Detect which cell encompasses the target text, then output its [x, y] center coordinate. 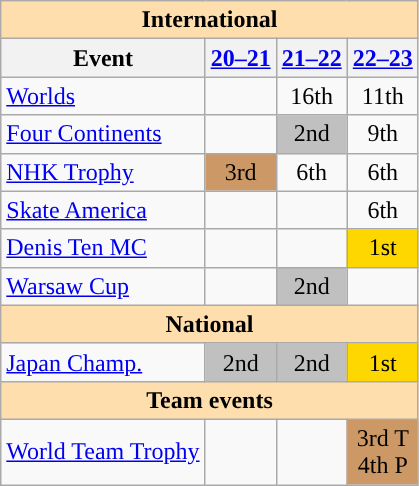
World Team Trophy [103, 452]
3rd T4th P [382, 452]
22–23 [382, 58]
3rd [240, 172]
Japan Champ. [103, 362]
International [210, 20]
Worlds [103, 96]
NHK Trophy [103, 172]
20–21 [240, 58]
21–22 [312, 58]
Four Continents [103, 134]
Denis Ten MC [103, 248]
Warsaw Cup [103, 286]
Team events [210, 400]
Event [103, 58]
9th [382, 134]
16th [312, 96]
Skate America [103, 210]
11th [382, 96]
National [210, 324]
